Capture the cell that displays the provided text and extract its (x, y) central coordinate. 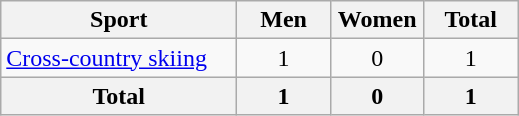
Women (377, 20)
Sport (119, 20)
Cross-country skiing (119, 58)
Men (284, 20)
